For the text-containing cell, return its midpoint in (X, Y) coordinate format. 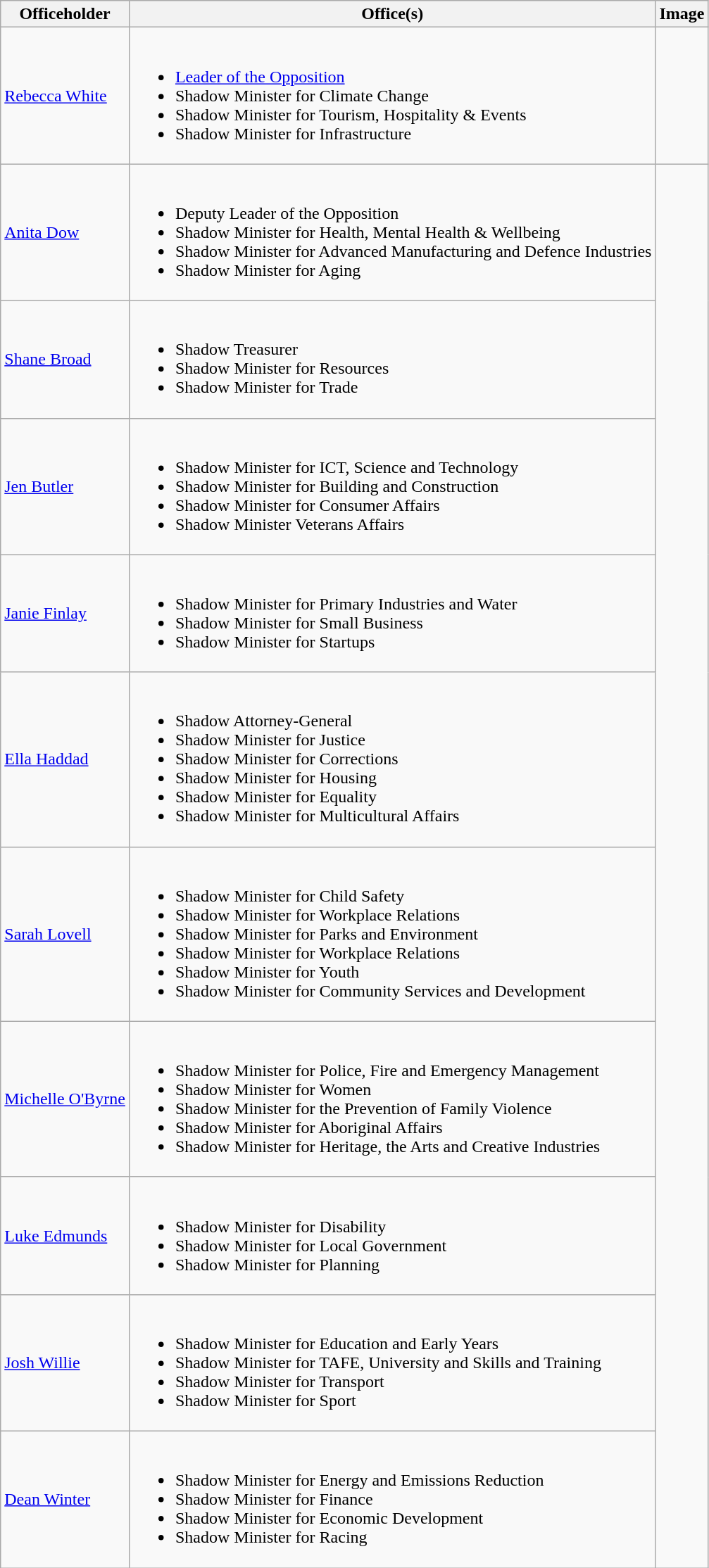
Shadow Minister for Energy and Emissions ReductionShadow Minister for FinanceShadow Minister for Economic DevelopmentShadow Minister for Racing (392, 1499)
Shadow Minister for DisabilityShadow Minister for Local GovernmentShadow Minister for Planning (392, 1236)
Jen Butler (65, 486)
Shadow TreasurerShadow Minister for ResourcesShadow Minister for Trade (392, 359)
Dean Winter (65, 1499)
Ella Haddad (65, 759)
Sarah Lovell (65, 934)
Michelle O'Byrne (65, 1099)
Shane Broad (65, 359)
Image (682, 14)
Officeholder (65, 14)
Josh Willie (65, 1362)
Shadow Minister for Primary Industries and WaterShadow Minister for Small BusinessShadow Minister for Startups (392, 614)
Janie Finlay (65, 614)
Leader of the OppositionShadow Minister for Climate ChangeShadow Minister for Tourism, Hospitality & EventsShadow Minister for Infrastructure (392, 96)
Luke Edmunds (65, 1236)
Anita Dow (65, 232)
Office(s) (392, 14)
Rebecca White (65, 96)
